Extract the (x, y) coordinate from the center of the cell holding the provided text.  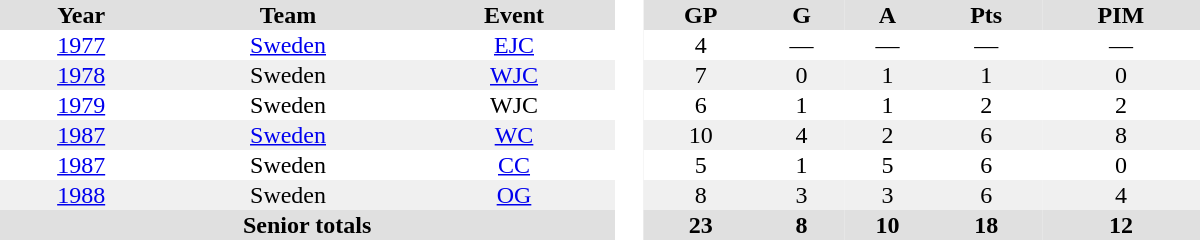
1988 (81, 195)
1979 (81, 105)
PIM (1121, 15)
OG (514, 195)
1978 (81, 75)
Team (288, 15)
23 (701, 225)
G (802, 15)
Pts (986, 15)
GP (701, 15)
A (887, 15)
WC (514, 135)
12 (1121, 225)
1977 (81, 45)
CC (514, 165)
7 (701, 75)
Senior totals (307, 225)
EJC (514, 45)
18 (986, 225)
Event (514, 15)
Year (81, 15)
